From the cell containing the given text, extract its center point as [x, y] coordinate. 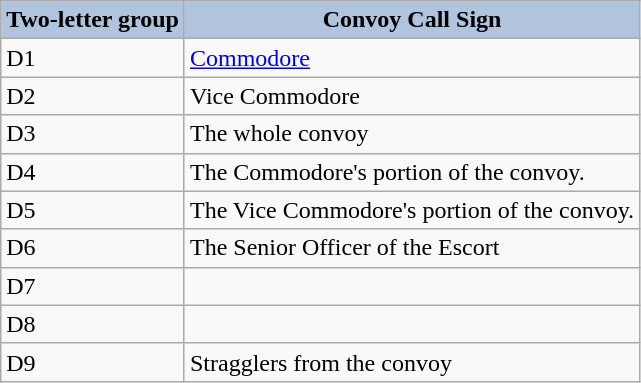
Vice Commodore [412, 96]
The Vice Commodore's portion of the convoy. [412, 210]
D1 [93, 58]
D7 [93, 286]
The Senior Officer of the Escort [412, 248]
The Commodore's portion of the convoy. [412, 172]
D3 [93, 134]
Convoy Call Sign [412, 20]
D8 [93, 324]
D6 [93, 248]
The whole convoy [412, 134]
D9 [93, 362]
D4 [93, 172]
Stragglers from the convoy [412, 362]
Two-letter group [93, 20]
D5 [93, 210]
Commodore [412, 58]
D2 [93, 96]
